Determine the (x, y) coordinate at the center of the cell enclosing the given text.  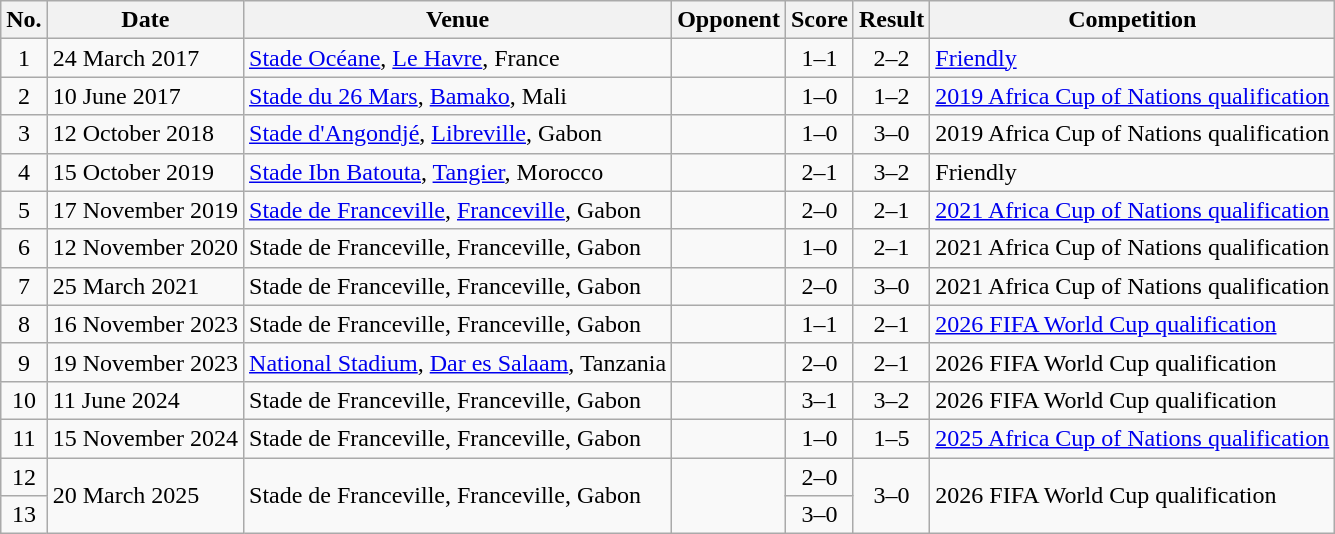
Result (891, 20)
11 June 2024 (145, 400)
Venue (458, 20)
6 (24, 248)
Opponent (729, 20)
7 (24, 286)
24 March 2017 (145, 58)
Stade du 26 Mars, Bamako, Mali (458, 96)
20 March 2025 (145, 496)
Stade d'Angondjé, Libreville, Gabon (458, 134)
5 (24, 210)
Stade Ibn Batouta, Tangier, Morocco (458, 172)
13 (24, 515)
17 November 2019 (145, 210)
4 (24, 172)
11 (24, 438)
8 (24, 324)
Stade Océane, Le Havre, France (458, 58)
2–2 (891, 58)
10 June 2017 (145, 96)
Competition (1132, 20)
3 (24, 134)
19 November 2023 (145, 362)
1 (24, 58)
National Stadium, Dar es Salaam, Tanzania (458, 362)
No. (24, 20)
3–1 (819, 400)
25 March 2021 (145, 286)
9 (24, 362)
16 November 2023 (145, 324)
15 November 2024 (145, 438)
2 (24, 96)
12 October 2018 (145, 134)
15 October 2019 (145, 172)
2025 Africa Cup of Nations qualification (1132, 438)
1–2 (891, 96)
12 (24, 477)
10 (24, 400)
Date (145, 20)
12 November 2020 (145, 248)
1–5 (891, 438)
Score (819, 20)
